Detect which cell encompasses the target text, then output its [X, Y] center coordinate. 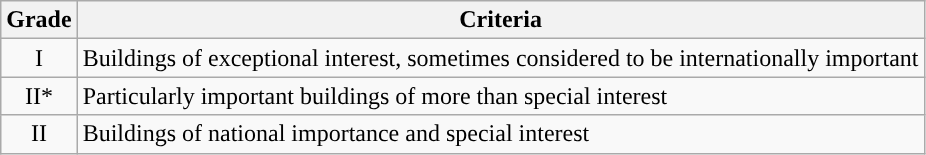
Criteria [500, 20]
II [39, 134]
Buildings of national importance and special interest [500, 134]
Grade [39, 20]
Buildings of exceptional interest, sometimes considered to be internationally important [500, 58]
I [39, 58]
Particularly important buildings of more than special interest [500, 96]
II* [39, 96]
